Pinpoint the cell where the given text exists, returning its (X, Y) midpoint coordinate. 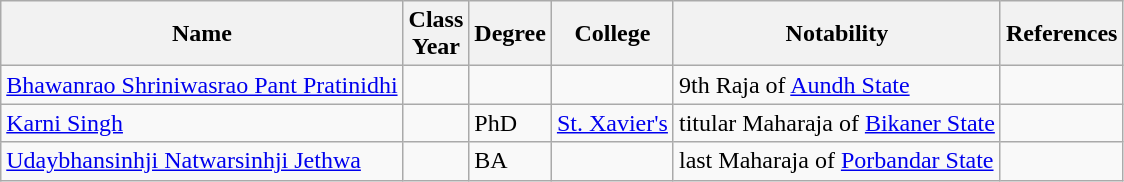
PhD (510, 123)
College (612, 34)
titular Maharaja of Bikaner State (836, 123)
last Maharaja of Porbandar State (836, 161)
Bhawanrao Shriniwasrao Pant Pratinidhi (202, 85)
BA (510, 161)
ClassYear (436, 34)
References (1062, 34)
Notability (836, 34)
St. Xavier's (612, 123)
Degree (510, 34)
Name (202, 34)
Udaybhansinhji Natwarsinhji Jethwa (202, 161)
9th Raja of Aundh State (836, 85)
Karni Singh (202, 123)
